Extract the (x, y) coordinate from the center of the cell holding the provided text.  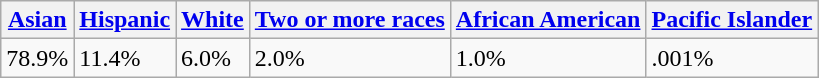
6.0% (213, 58)
1.0% (548, 58)
Pacific Islander (732, 20)
78.9% (38, 58)
.001% (732, 58)
White (213, 20)
Asian (38, 20)
Hispanic (125, 20)
African American (548, 20)
2.0% (350, 58)
Two or more races (350, 20)
11.4% (125, 58)
